Extract the (x, y) coordinate from the center of the cell holding the provided text.  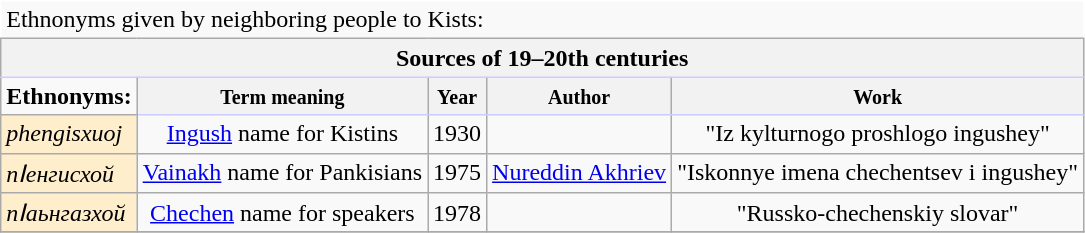
Ingush name for Kistins (282, 134)
Ethnonyms given by neighboring people to Kists: (542, 20)
1978 (458, 213)
1930 (458, 134)
Year (458, 96)
Ethnonyms: (69, 96)
пӀаьнгазхой (69, 213)
Term meaning (282, 96)
Chechen name for speakers (282, 213)
"Iskonnye imena chechentsev i ingushey" (878, 173)
Nureddin Akhriev (580, 173)
phengisxuoj (69, 134)
Work (878, 96)
пӀенгисхой (69, 173)
"Iz kylturnogo proshlogo ingushey" (878, 134)
Vainakh name for Pankisians (282, 173)
Sources of 19–20th centuries (542, 58)
1975 (458, 173)
Author (580, 96)
"Russko-chechenskiy slovar" (878, 213)
